Scan for the cell matching the given text and deliver its (x, y) coordinate at center. 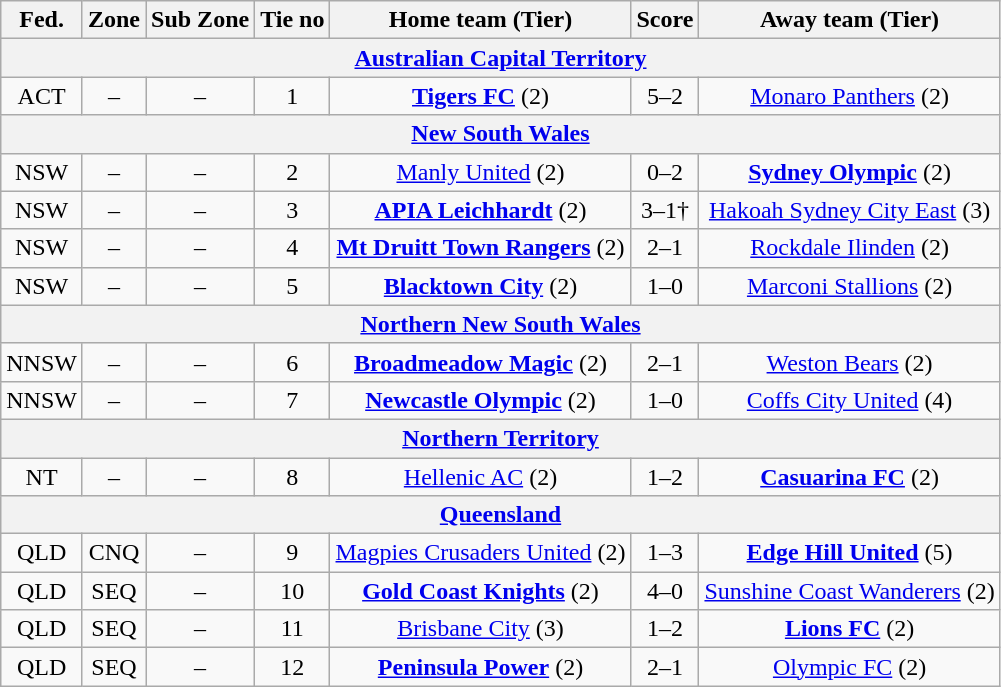
1 (292, 96)
Fed. (42, 20)
Tie no (292, 20)
New South Wales (500, 134)
Monaro Panthers (2) (850, 96)
Sydney Olympic (2) (850, 172)
2 (292, 172)
Marconi Stallions (2) (850, 286)
Magpies Crusaders United (2) (480, 553)
Broadmeadow Magic (2) (480, 362)
10 (292, 591)
ACT (42, 96)
Newcastle Olympic (2) (480, 400)
1–3 (665, 553)
11 (292, 629)
Mt Druitt Town Rangers (2) (480, 248)
Brisbane City (3) (480, 629)
Score (665, 20)
Blacktown City (2) (480, 286)
Coffs City United (4) (850, 400)
Away team (Tier) (850, 20)
Edge Hill United (5) (850, 553)
9 (292, 553)
Weston Bears (2) (850, 362)
8 (292, 477)
Casuarina FC (2) (850, 477)
APIA Leichhardt (2) (480, 210)
5–2 (665, 96)
Lions FC (2) (850, 629)
4 (292, 248)
7 (292, 400)
Hakoah Sydney City East (3) (850, 210)
Home team (Tier) (480, 20)
Peninsula Power (2) (480, 667)
3–1† (665, 210)
Sub Zone (200, 20)
CNQ (114, 553)
Gold Coast Knights (2) (480, 591)
Rockdale Ilinden (2) (850, 248)
Northern New South Wales (500, 324)
Queensland (500, 515)
5 (292, 286)
6 (292, 362)
4–0 (665, 591)
12 (292, 667)
NT (42, 477)
Zone (114, 20)
Australian Capital Territory (500, 58)
Northern Territory (500, 438)
0–2 (665, 172)
Hellenic AC (2) (480, 477)
Tigers FC (2) (480, 96)
Sunshine Coast Wanderers (2) (850, 591)
3 (292, 210)
Olympic FC (2) (850, 667)
Manly United (2) (480, 172)
